Provide the [X, Y] coordinate of the cell's center where the given text is located.  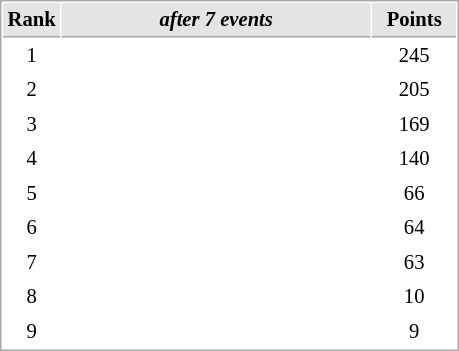
Rank [32, 20]
66 [414, 194]
3 [32, 124]
169 [414, 124]
64 [414, 228]
after 7 events [216, 20]
6 [32, 228]
1 [32, 56]
10 [414, 296]
Points [414, 20]
7 [32, 262]
4 [32, 158]
140 [414, 158]
63 [414, 262]
205 [414, 90]
245 [414, 56]
8 [32, 296]
5 [32, 194]
2 [32, 90]
